Scan for the cell matching the given text and deliver its [x, y] coordinate at center. 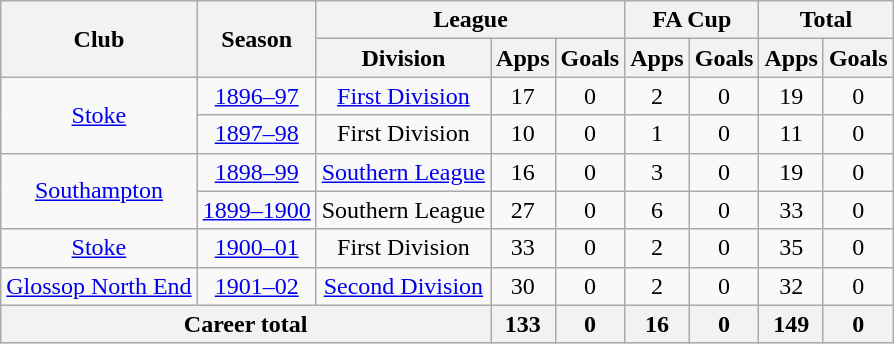
1900–01 [256, 248]
1901–02 [256, 286]
35 [791, 248]
27 [523, 210]
Second Division [403, 286]
11 [791, 134]
32 [791, 286]
6 [657, 210]
League [470, 20]
Glossop North End [99, 286]
1898–99 [256, 172]
1899–1900 [256, 210]
FA Cup [692, 20]
30 [523, 286]
10 [523, 134]
17 [523, 96]
1897–98 [256, 134]
Season [256, 39]
1 [657, 134]
Career total [246, 324]
149 [791, 324]
1896–97 [256, 96]
Club [99, 39]
Southampton [99, 191]
3 [657, 172]
Total [826, 20]
Division [403, 58]
133 [523, 324]
